Capture the cell that displays the provided text and extract its (x, y) central coordinate. 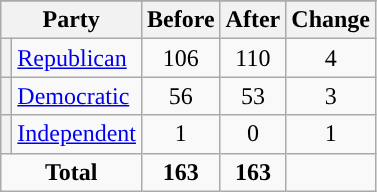
53 (253, 96)
Republican (77, 58)
Democratic (77, 96)
After (253, 20)
3 (331, 96)
Before (180, 20)
56 (180, 96)
4 (331, 58)
Independent (77, 134)
Party (72, 20)
106 (180, 58)
110 (253, 58)
Total (72, 172)
Change (331, 20)
0 (253, 134)
